Detect which cell encompasses the target text, then output its [x, y] center coordinate. 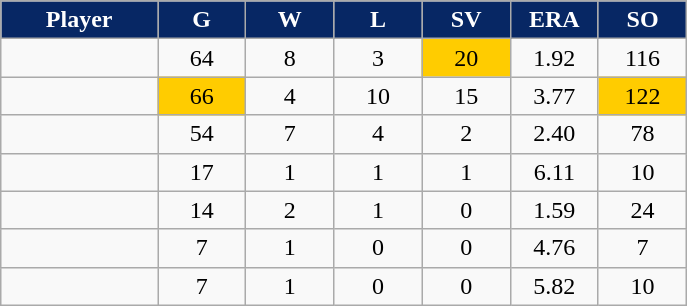
4.76 [554, 248]
24 [642, 210]
8 [290, 58]
6.11 [554, 172]
78 [642, 134]
66 [202, 96]
116 [642, 58]
L [378, 20]
1.59 [554, 210]
20 [466, 58]
SO [642, 20]
Player [80, 20]
W [290, 20]
122 [642, 96]
5.82 [554, 286]
3 [378, 58]
1.92 [554, 58]
64 [202, 58]
SV [466, 20]
G [202, 20]
2.40 [554, 134]
15 [466, 96]
17 [202, 172]
14 [202, 210]
54 [202, 134]
ERA [554, 20]
3.77 [554, 96]
